Provide the [X, Y] coordinate of the cell's center where the given text is located.  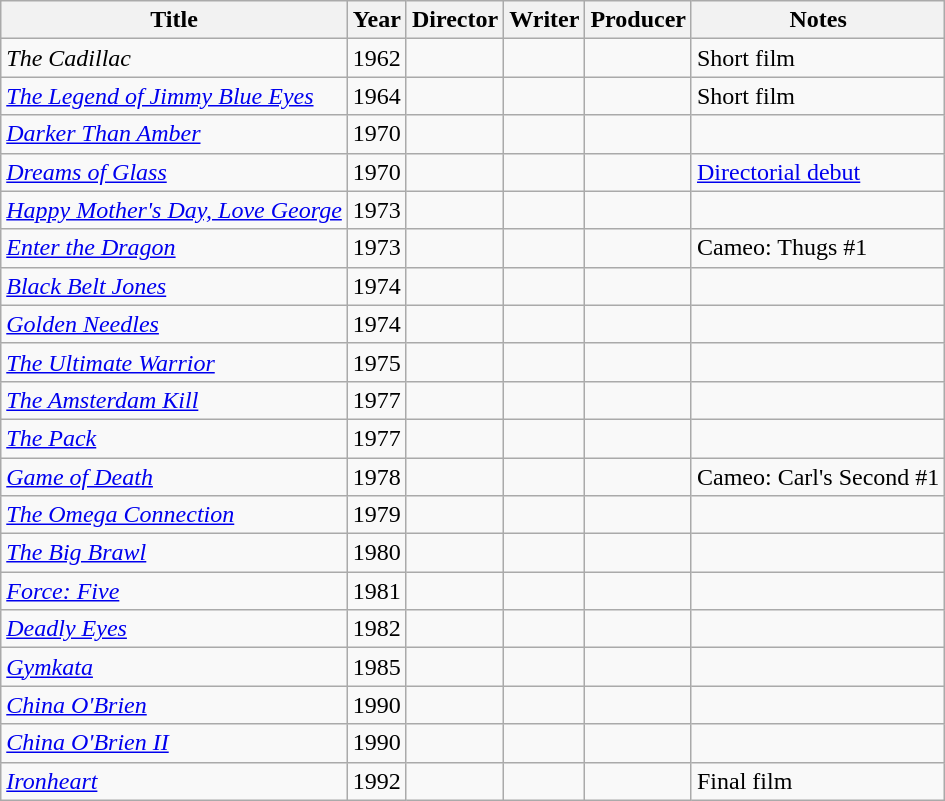
Force: Five [174, 591]
Game of Death [174, 477]
Darker Than Amber [174, 134]
The Omega Connection [174, 515]
Final film [818, 781]
1980 [376, 553]
The Amsterdam Kill [174, 400]
Happy Mother's Day, Love George [174, 210]
Deadly Eyes [174, 629]
1975 [376, 362]
Cameo: Thugs #1 [818, 248]
1985 [376, 667]
Title [174, 20]
Writer [544, 20]
Ironheart [174, 781]
Golden Needles [174, 324]
Gymkata [174, 667]
1962 [376, 58]
Cameo: Carl's Second #1 [818, 477]
1979 [376, 515]
Year [376, 20]
China O'Brien II [174, 743]
The Big Brawl [174, 553]
Dreams of Glass [174, 172]
Director [454, 20]
1982 [376, 629]
1978 [376, 477]
Directorial debut [818, 172]
Enter the Dragon [174, 248]
The Pack [174, 438]
The Legend of Jimmy Blue Eyes [174, 96]
The Ultimate Warrior [174, 362]
Notes [818, 20]
The Cadillac [174, 58]
Producer [638, 20]
China O'Brien [174, 705]
1964 [376, 96]
1981 [376, 591]
Black Belt Jones [174, 286]
1992 [376, 781]
